Return [X, Y] of the center of cell containing provided text 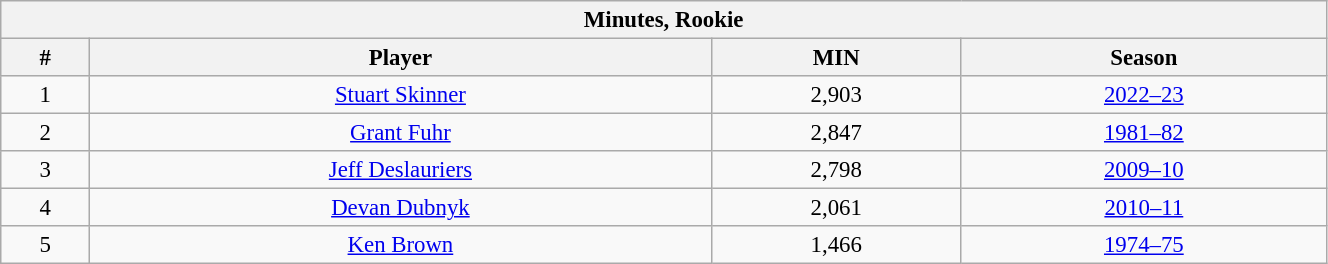
1974–75 [1144, 245]
Stuart Skinner [401, 95]
Player [401, 58]
2,798 [836, 170]
2,061 [836, 208]
MIN [836, 58]
Grant Fuhr [401, 133]
3 [46, 170]
2,903 [836, 95]
Devan Dubnyk [401, 208]
2009–10 [1144, 170]
1981–82 [1144, 133]
2022–23 [1144, 95]
2,847 [836, 133]
2 [46, 133]
1,466 [836, 245]
Ken Brown [401, 245]
Minutes, Rookie [664, 20]
1 [46, 95]
Season [1144, 58]
Jeff Deslauriers [401, 170]
4 [46, 208]
2010–11 [1144, 208]
5 [46, 245]
# [46, 58]
